Search for the cell housing the specified text and yield its [X, Y] center coordinate. 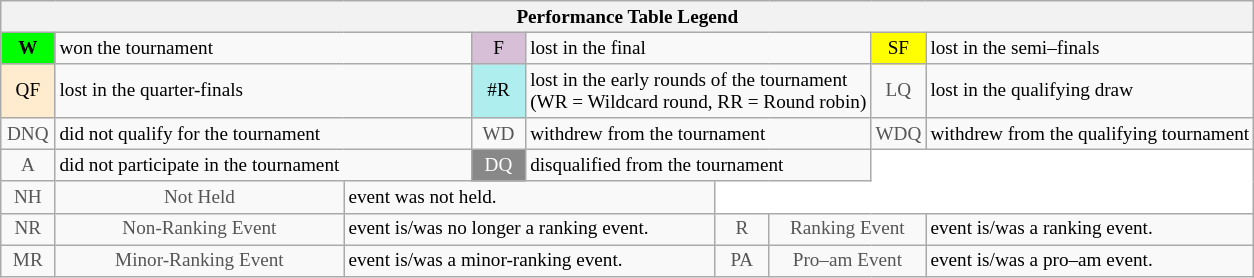
MR [28, 261]
event is/was a pro–am event. [1090, 261]
Ranking Event [848, 229]
event is/was a minor-ranking event. [530, 261]
W [28, 48]
won the tournament [264, 48]
event is/was a ranking event. [1090, 229]
R [742, 229]
disqualified from the tournament [698, 166]
withdrew from the tournament [698, 134]
lost in the quarter-finals [264, 91]
lost in the qualifying draw [1090, 91]
NR [28, 229]
Non-Ranking Event [200, 229]
lost in the semi–finals [1090, 48]
Performance Table Legend [628, 17]
event was not held. [530, 197]
#R [498, 91]
LQ [898, 91]
lost in the final [698, 48]
Minor-Ranking Event [200, 261]
DNQ [28, 134]
event is/was no longer a ranking event. [530, 229]
PA [742, 261]
NH [28, 197]
F [498, 48]
Not Held [200, 197]
A [28, 166]
WD [498, 134]
SF [898, 48]
DQ [498, 166]
did not participate in the tournament [264, 166]
QF [28, 91]
Pro–am Event [848, 261]
withdrew from the qualifying tournament [1090, 134]
lost in the early rounds of the tournament(WR = Wildcard round, RR = Round robin) [698, 91]
did not qualify for the tournament [264, 134]
WDQ [898, 134]
